Determine the (x, y) coordinate at the center of the cell enclosing the given text.  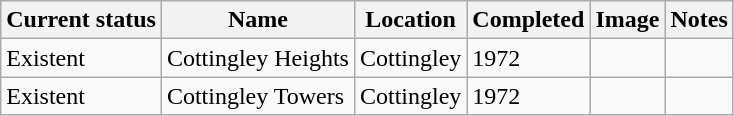
Current status (82, 20)
Name (258, 20)
Cottingley Heights (258, 58)
Image (628, 20)
Cottingley Towers (258, 96)
Completed (528, 20)
Location (410, 20)
Notes (699, 20)
